Detect which cell encompasses the target text, then output its (x, y) center coordinate. 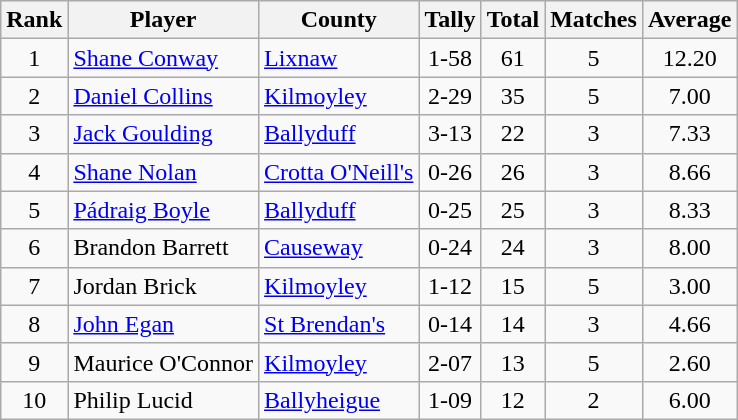
22 (513, 134)
25 (513, 210)
7 (34, 286)
Causeway (339, 248)
Tally (450, 20)
Brandon Barrett (164, 248)
Average (690, 20)
35 (513, 96)
John Egan (164, 324)
County (339, 20)
2.60 (690, 362)
Philip Lucid (164, 400)
7.00 (690, 96)
8.33 (690, 210)
4.66 (690, 324)
Matches (594, 20)
Daniel Collins (164, 96)
Maurice O'Connor (164, 362)
Lixnaw (339, 58)
0-25 (450, 210)
13 (513, 362)
Jordan Brick (164, 286)
Player (164, 20)
0-14 (450, 324)
Total (513, 20)
24 (513, 248)
8.66 (690, 172)
15 (513, 286)
1-58 (450, 58)
12 (513, 400)
Ballyheigue (339, 400)
0-26 (450, 172)
6.00 (690, 400)
Rank (34, 20)
2-29 (450, 96)
9 (34, 362)
7.33 (690, 134)
2-07 (450, 362)
Pádraig Boyle (164, 210)
St Brendan's (339, 324)
Shane Conway (164, 58)
4 (34, 172)
1 (34, 58)
61 (513, 58)
8 (34, 324)
3.00 (690, 286)
Shane Nolan (164, 172)
8.00 (690, 248)
0-24 (450, 248)
12.20 (690, 58)
26 (513, 172)
Jack Goulding (164, 134)
Crotta O'Neill's (339, 172)
1-12 (450, 286)
1-09 (450, 400)
10 (34, 400)
14 (513, 324)
3-13 (450, 134)
6 (34, 248)
